Search for the cell housing the specified text and yield its (X, Y) center coordinate. 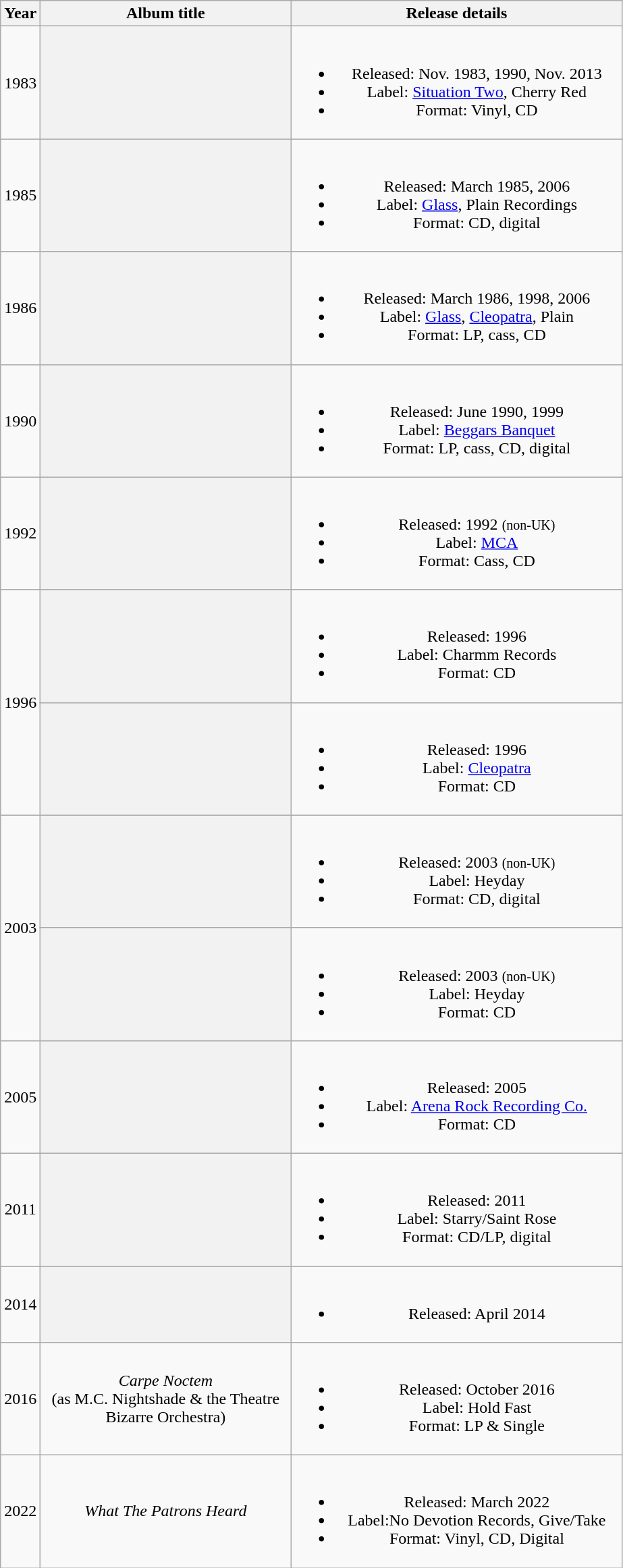
1996 (20, 702)
1985 (20, 196)
Release details (456, 13)
2022 (20, 1511)
Released: March 1986, 1998, 2006Label: Glass, Cleopatra, PlainFormat: LP, cass, CD (456, 308)
Released: 2003 (non-UK)Label: HeydayFormat: CD, digital (456, 872)
2014 (20, 1304)
Released: 1996Label: CleopatraFormat: CD (456, 758)
Carpe Noctem(as M.C. Nightshade & the Theatre Bizarre Orchestra) (166, 1399)
Released: 2003 (non-UK)Label: HeydayFormat: CD (456, 984)
1992 (20, 533)
1990 (20, 421)
1983 (20, 82)
What The Patrons Heard (166, 1511)
Released: 1996Label: Charmm RecordsFormat: CD (456, 646)
Album title (166, 13)
Year (20, 13)
Released: October 2016Label: Hold FastFormat: LP & Single (456, 1399)
2016 (20, 1399)
Released: April 2014 (456, 1304)
Released: March 2022Label:No Devotion Records, Give/TakeFormat: Vinyl, CD, Digital (456, 1511)
2003 (20, 928)
2005 (20, 1097)
Released: June 1990, 1999Label: Beggars BanquetFormat: LP, cass, CD, digital (456, 421)
Released: March 1985, 2006Label: Glass, Plain RecordingsFormat: CD, digital (456, 196)
Released: 2005Label: Arena Rock Recording Co.Format: CD (456, 1097)
Released: 2011Label: Starry/Saint RoseFormat: CD/LP, digital (456, 1209)
Released: Nov. 1983, 1990, Nov. 2013Label: Situation Two, Cherry RedFormat: Vinyl, CD (456, 82)
1986 (20, 308)
2011 (20, 1209)
Released: 1992 (non-UK)Label: MCAFormat: Cass, CD (456, 533)
